Pinpoint the cell where the given text exists, returning its [X, Y] midpoint coordinate. 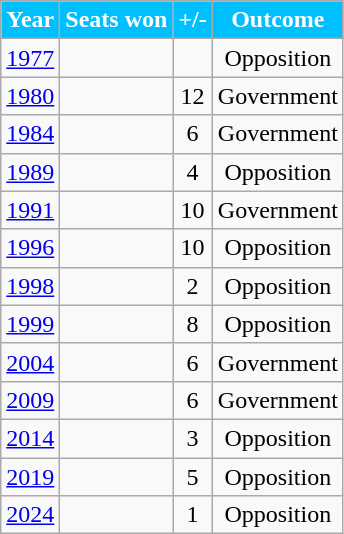
3 [192, 438]
2014 [30, 438]
+/- [192, 20]
1980 [30, 96]
2024 [30, 515]
1989 [30, 172]
1977 [30, 58]
12 [192, 96]
5 [192, 477]
Outcome [278, 20]
1996 [30, 248]
2004 [30, 362]
8 [192, 324]
Year [30, 20]
Seats won [116, 20]
4 [192, 172]
2019 [30, 477]
2009 [30, 400]
1 [192, 515]
1998 [30, 286]
2 [192, 286]
1991 [30, 210]
1999 [30, 324]
1984 [30, 134]
